From the cell containing the given text, extract its center point as (X, Y) coordinate. 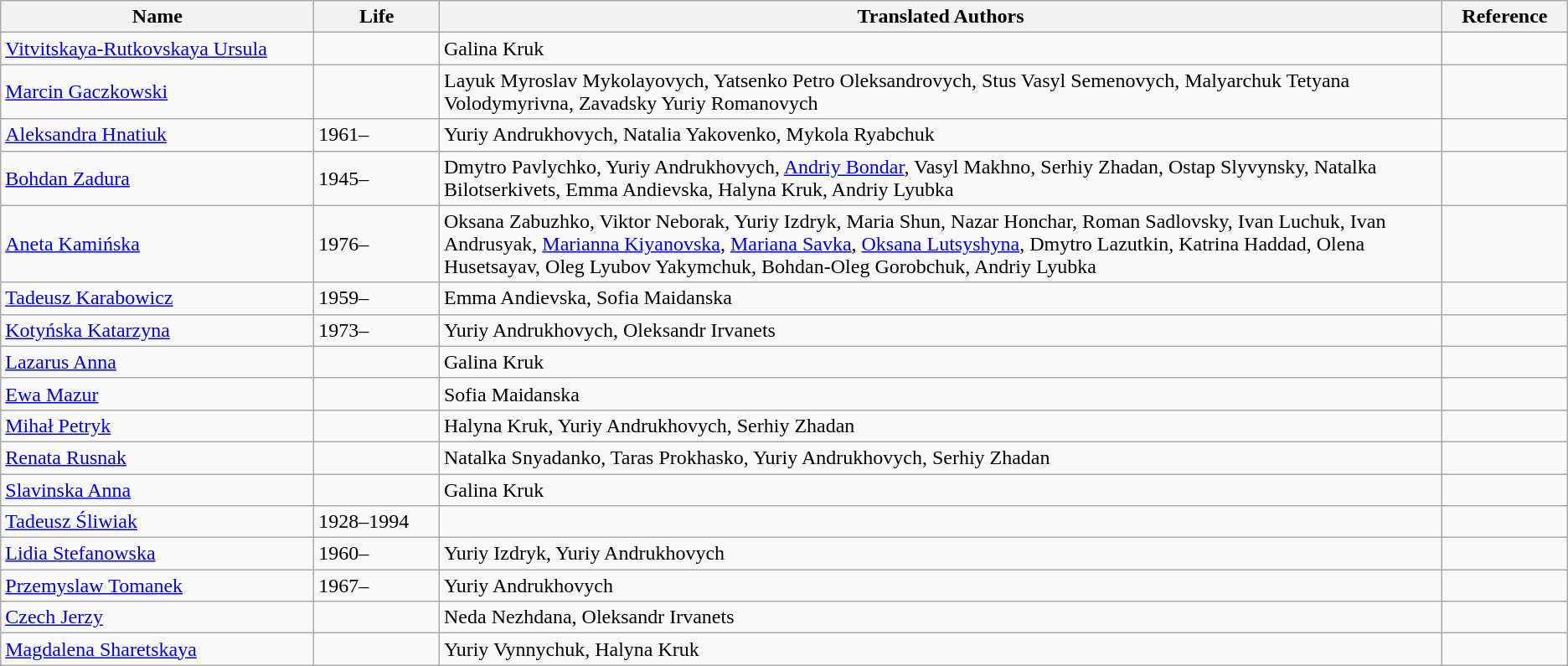
Tadeusz Karabowicz (157, 298)
1973– (377, 330)
Yuriy Andrukhovych, Natalia Yakovenko, Mykola Ryabchuk (940, 135)
1967– (377, 586)
Aneta Kamińska (157, 244)
Yuriy Vynnychuk, Halyna Kruk (940, 649)
Life (377, 17)
Emma Andievska, Sofia Maidanska (940, 298)
Aleksandra Hnatiuk (157, 135)
Lazarus Anna (157, 362)
Kotyńska Katarzyna (157, 330)
Reference (1505, 17)
Magdalena Sharetskaya (157, 649)
Yuriy Andrukhovych (940, 586)
1976– (377, 244)
Lidia Stefanowska (157, 554)
Yuriy Andrukhovych, Oleksandr Irvanets (940, 330)
Bohdan Zadura (157, 178)
Natalka Snyadanko, Taras Prokhasko, Yuriy Andrukhovych, Serhiy Zhadan (940, 457)
Sofia Maidanska (940, 394)
Translated Authors (940, 17)
Czech Jerzy (157, 617)
1959– (377, 298)
Renata Rusnak (157, 457)
Slavinska Anna (157, 490)
Tadeusz Śliwiak (157, 522)
Marcin Gaczkowski (157, 92)
Halyna Kruk, Yuriy Andrukhovych, Serhiy Zhadan (940, 426)
1928–1994 (377, 522)
1960– (377, 554)
Przemyslaw Tomanek (157, 586)
Layuk Myroslav Mykolayovych, Yatsenko Petro Oleksandrovych, Stus Vasyl Semenovych, Malyarchuk Tetyana Volodymyrivna, Zavadsky Yuriy Romanovych (940, 92)
Ewa Mazur (157, 394)
Yuriy Izdryk, Yuriy Andrukhovych (940, 554)
Neda Nezhdana, Oleksandr Irvanets (940, 617)
Vitvitskaya-Rutkovskaya Ursula (157, 49)
Mihał Petryk (157, 426)
1961– (377, 135)
1945– (377, 178)
Name (157, 17)
